Return the (X, Y) coordinate for the center point of the cell that contains the specified text.  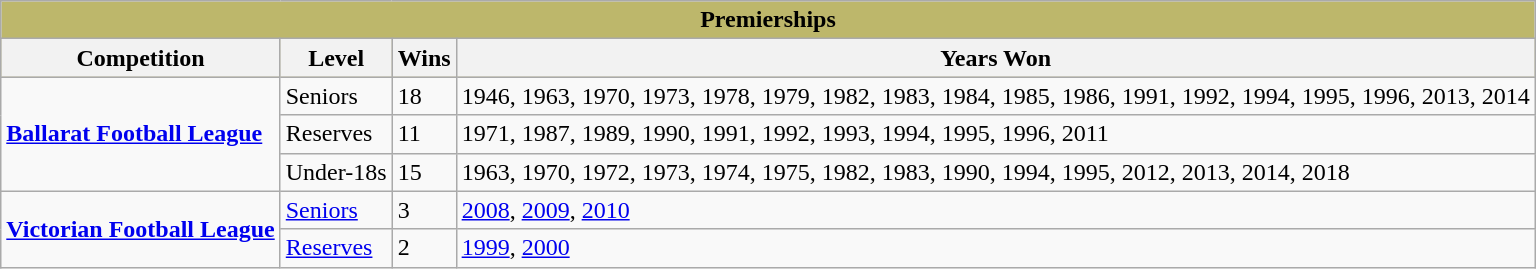
1946, 1963, 1970, 1973, 1978, 1979, 1982, 1983, 1984, 1985, 1986, 1991, 1992, 1994, 1995, 1996, 2013, 2014 (996, 96)
15 (424, 172)
Wins (424, 58)
Level (336, 58)
Under-18s (336, 172)
3 (424, 210)
1999, 2000 (996, 248)
1963, 1970, 1972, 1973, 1974, 1975, 1982, 1983, 1990, 1994, 1995, 2012, 2013, 2014, 2018 (996, 172)
Competition (140, 58)
2008, 2009, 2010 (996, 210)
Years Won (996, 58)
18 (424, 96)
Premierships (768, 20)
Ballarat Football League (140, 134)
1971, 1987, 1989, 1990, 1991, 1992, 1993, 1994, 1995, 1996, 2011 (996, 134)
Victorian Football League (140, 229)
2 (424, 248)
11 (424, 134)
